Determine the [x, y] coordinate at the center of the cell enclosing the given text.  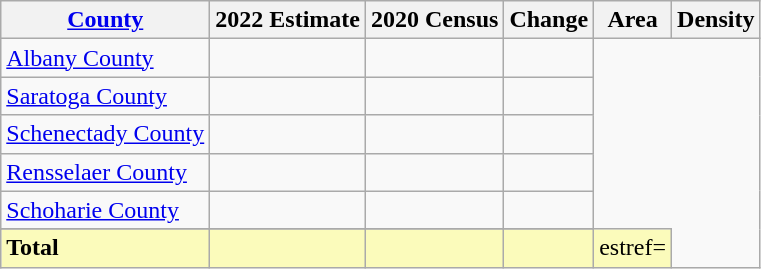
Area [633, 20]
2022 Estimate [288, 20]
Schenectady County [106, 134]
Rensselaer County [106, 172]
County [106, 20]
estref= [633, 248]
Saratoga County [106, 96]
2020 Census [434, 20]
Density [716, 20]
Albany County [106, 58]
Change [549, 20]
Total [106, 248]
Schoharie County [106, 210]
